Extract the (x, y) coordinate from the center of the cell holding the provided text.  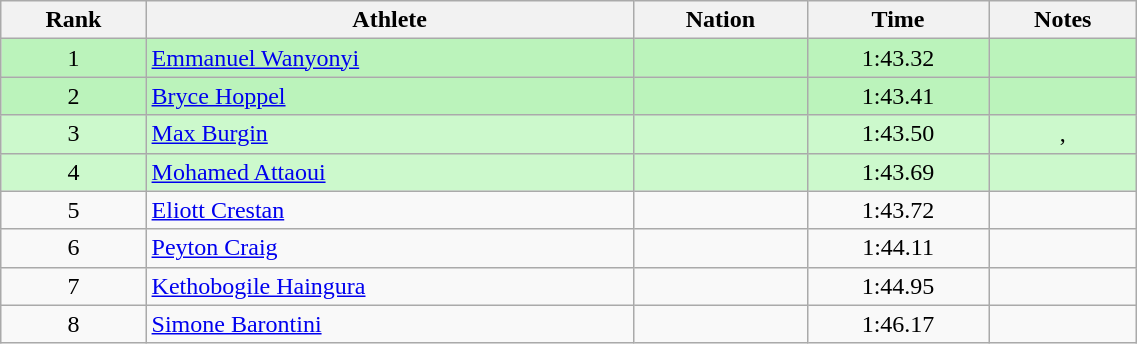
1:43.32 (898, 58)
Eliott Crestan (390, 210)
1:43.41 (898, 96)
Mohamed Attaoui (390, 172)
2 (74, 96)
, (1063, 134)
Emmanuel Wanyonyi (390, 58)
Rank (74, 20)
1:46.17 (898, 324)
Simone Barontini (390, 324)
Time (898, 20)
1:43.72 (898, 210)
Notes (1063, 20)
5 (74, 210)
1:43.50 (898, 134)
1 (74, 58)
7 (74, 286)
6 (74, 248)
1:44.11 (898, 248)
1:44.95 (898, 286)
4 (74, 172)
Max Burgin (390, 134)
3 (74, 134)
1:43.69 (898, 172)
8 (74, 324)
Peyton Craig (390, 248)
Bryce Hoppel (390, 96)
Kethobogile Haingura (390, 286)
Athlete (390, 20)
Nation (720, 20)
